Capture the cell that displays the provided text and extract its [x, y] central coordinate. 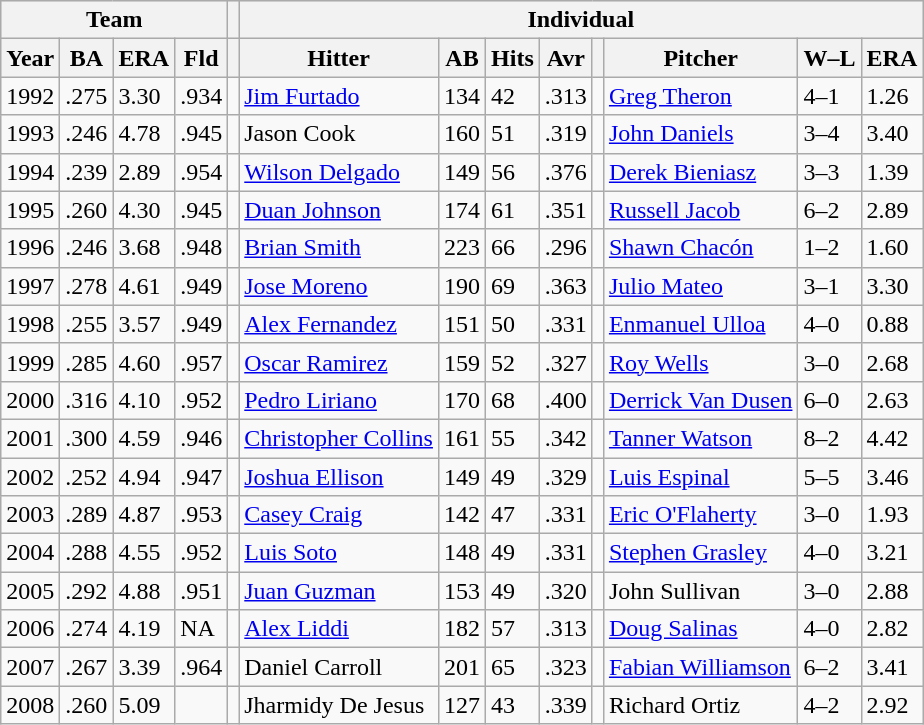
182 [462, 629]
Team [114, 20]
2.63 [892, 400]
4.60 [144, 362]
4.42 [892, 438]
2002 [30, 477]
190 [462, 286]
.289 [86, 515]
57 [513, 629]
3.21 [892, 553]
4.55 [144, 553]
127 [462, 705]
W–L [830, 58]
Jose Moreno [339, 286]
.296 [566, 248]
Joshua Ellison [339, 477]
223 [462, 248]
3.57 [144, 324]
.252 [86, 477]
.255 [86, 324]
66 [513, 248]
159 [462, 362]
52 [513, 362]
Pedro Liriano [339, 400]
1995 [30, 210]
.948 [202, 248]
Derek Bieniasz [700, 172]
4–2 [830, 705]
Luis Soto [339, 553]
Russell Jacob [700, 210]
4.88 [144, 591]
Enmanuel Ulloa [700, 324]
43 [513, 705]
170 [462, 400]
69 [513, 286]
.957 [202, 362]
148 [462, 553]
.363 [566, 286]
2000 [30, 400]
3–1 [830, 286]
Pitcher [700, 58]
John Daniels [700, 134]
Luis Espinal [700, 477]
Fld [202, 58]
Juan Guzman [339, 591]
.376 [566, 172]
5–5 [830, 477]
2008 [30, 705]
1997 [30, 286]
1999 [30, 362]
.342 [566, 438]
.323 [566, 667]
1996 [30, 248]
50 [513, 324]
3.41 [892, 667]
.239 [86, 172]
Brian Smith [339, 248]
Richard Ortiz [700, 705]
1992 [30, 96]
.274 [86, 629]
Roy Wells [700, 362]
Wilson Delgado [339, 172]
Shawn Chacón [700, 248]
Daniel Carroll [339, 667]
4–1 [830, 96]
.300 [86, 438]
.400 [566, 400]
2.92 [892, 705]
Casey Craig [339, 515]
1.26 [892, 96]
56 [513, 172]
.954 [202, 172]
.275 [86, 96]
.292 [86, 591]
Oscar Ramirez [339, 362]
4.87 [144, 515]
3.46 [892, 477]
Derrick Van Dusen [700, 400]
.339 [566, 705]
Jharmidy De Jesus [339, 705]
Eric O'Flaherty [700, 515]
0.88 [892, 324]
.947 [202, 477]
Hitter [339, 58]
.319 [566, 134]
3–3 [830, 172]
.964 [202, 667]
Jason Cook [339, 134]
51 [513, 134]
1.93 [892, 515]
Christopher Collins [339, 438]
3.40 [892, 134]
AB [462, 58]
.953 [202, 515]
Year [30, 58]
.288 [86, 553]
47 [513, 515]
4.61 [144, 286]
2001 [30, 438]
2.68 [892, 362]
Greg Theron [700, 96]
2.82 [892, 629]
2007 [30, 667]
NA [202, 629]
Avr [566, 58]
1–2 [830, 248]
2004 [30, 553]
5.09 [144, 705]
.351 [566, 210]
.951 [202, 591]
55 [513, 438]
2.88 [892, 591]
Jim Furtado [339, 96]
John Sullivan [700, 591]
BA [86, 58]
2003 [30, 515]
6–0 [830, 400]
4.30 [144, 210]
.934 [202, 96]
4.19 [144, 629]
Tanner Watson [700, 438]
1998 [30, 324]
1.60 [892, 248]
.285 [86, 362]
.316 [86, 400]
Julio Mateo [700, 286]
Alex Fernandez [339, 324]
153 [462, 591]
3–4 [830, 134]
161 [462, 438]
Duan Johnson [339, 210]
4.10 [144, 400]
Stephen Grasley [700, 553]
Individual [581, 20]
3.68 [144, 248]
1994 [30, 172]
.278 [86, 286]
3.39 [144, 667]
42 [513, 96]
160 [462, 134]
Doug Salinas [700, 629]
4.94 [144, 477]
1.39 [892, 172]
134 [462, 96]
Hits [513, 58]
2005 [30, 591]
142 [462, 515]
4.78 [144, 134]
.329 [566, 477]
174 [462, 210]
.267 [86, 667]
201 [462, 667]
2006 [30, 629]
Fabian Williamson [700, 667]
151 [462, 324]
.327 [566, 362]
61 [513, 210]
65 [513, 667]
8–2 [830, 438]
68 [513, 400]
.320 [566, 591]
1993 [30, 134]
.946 [202, 438]
4.59 [144, 438]
Alex Liddi [339, 629]
